Pinpoint the cell where the given text exists, returning its [x, y] midpoint coordinate. 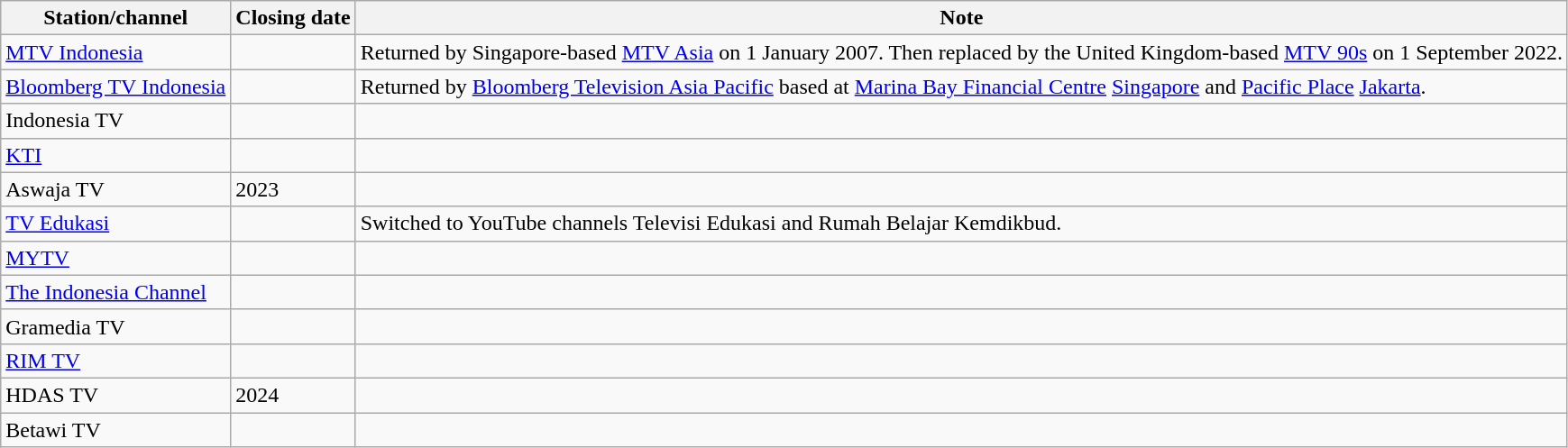
KTI [115, 155]
Note [961, 18]
HDAS TV [115, 395]
The Indonesia Channel [115, 292]
Gramedia TV [115, 326]
Betawi TV [115, 430]
TV Edukasi [115, 224]
Aswaja TV [115, 189]
MYTV [115, 258]
Switched to YouTube channels Televisi Edukasi and Rumah Belajar Kemdikbud. [961, 224]
2024 [293, 395]
2023 [293, 189]
Returned by Singapore-based MTV Asia on 1 January 2007. Then replaced by the United Kingdom-based MTV 90s on 1 September 2022. [961, 52]
RIM TV [115, 361]
MTV Indonesia [115, 52]
Closing date [293, 18]
Returned by Bloomberg Television Asia Pacific based at Marina Bay Financial Centre Singapore and Pacific Place Jakarta. [961, 87]
Indonesia TV [115, 121]
Station/channel [115, 18]
Bloomberg TV Indonesia [115, 87]
